For the text-containing cell, return its midpoint in (X, Y) coordinate format. 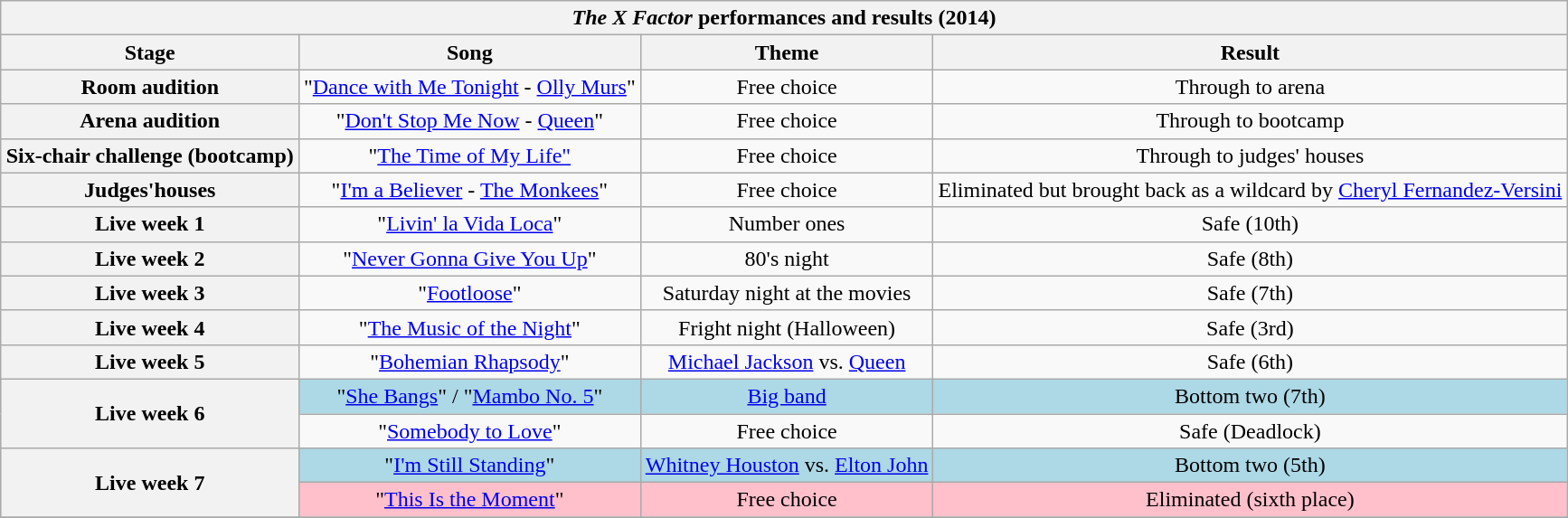
Live week 1 (150, 224)
Saturday night at the movies (787, 293)
"Never Gonna Give You Up" (469, 259)
"Footloose" (469, 293)
Live week 5 (150, 362)
"The Music of the Night" (469, 327)
Through to bootcamp (1250, 121)
"Bohemian Rhapsody" (469, 362)
Fright night (Halloween) (787, 327)
Live week 7 (150, 483)
"Don't Stop Me Now - Queen" (469, 121)
Live week 4 (150, 327)
Safe (Deadlock) (1250, 431)
Live week 2 (150, 259)
"Dance with Me Tonight - Olly Murs" (469, 87)
Safe (3rd) (1250, 327)
Live week 3 (150, 293)
Eliminated (sixth place) (1250, 500)
Stage (150, 52)
Bottom two (7th) (1250, 396)
Song (469, 52)
Bottom two (5th) (1250, 466)
Live week 6 (150, 413)
Arena audition (150, 121)
Big band (787, 396)
Number ones (787, 224)
"She Bangs" / "Mambo No. 5" (469, 396)
"I'm Still Standing" (469, 466)
80's night (787, 259)
Eliminated but brought back as a wildcard by Cheryl Fernandez-Versini (1250, 190)
"I'm a Believer - The Monkees" (469, 190)
"Livin' la Vida Loca" (469, 224)
Judges'houses (150, 190)
Safe (6th) (1250, 362)
Safe (8th) (1250, 259)
Safe (7th) (1250, 293)
Through to arena (1250, 87)
Six-chair challenge (bootcamp) (150, 155)
Safe (10th) (1250, 224)
Through to judges' houses (1250, 155)
"The Time of My Life" (469, 155)
Whitney Houston vs. Elton John (787, 466)
"This Is the Moment" (469, 500)
The X Factor performances and results (2014) (784, 18)
Theme (787, 52)
"Somebody to Love" (469, 431)
Room audition (150, 87)
Michael Jackson vs. Queen (787, 362)
Result (1250, 52)
